Pinpoint the cell where the given text exists, returning its [X, Y] midpoint coordinate. 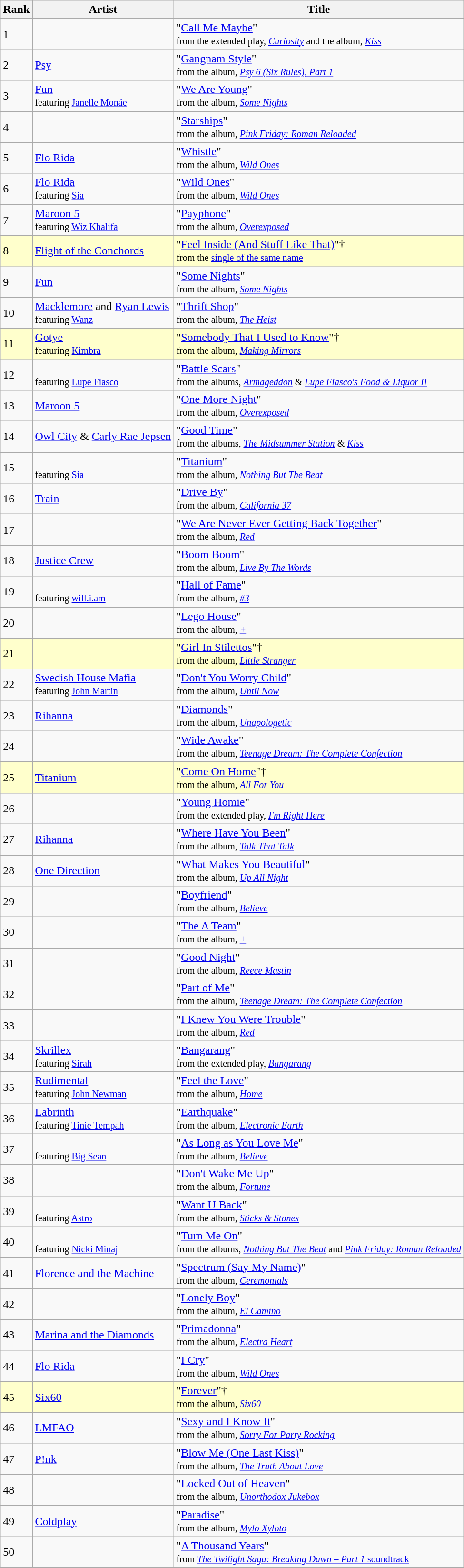
26 [16, 809]
"Where Have You Been" from the album, Talk That Talk [319, 839]
Maroon 5 featuring Wiz Khalifa [103, 220]
1 [16, 34]
Labrinth featuring Tinie Tempah [103, 1118]
"Payphone" from the album, Overexposed [319, 220]
"Lonely Boy" from the album, El Camino [319, 1304]
43 [16, 1335]
"Good Time" from the albums, The Midsummer Station & Kiss [319, 437]
"Drive By" from the album, California 37 [319, 499]
featuring Sia [103, 468]
40 [16, 1242]
"Come On Home"† from the album, All For You [319, 777]
33 [16, 1026]
"Don't Wake Me Up"from the album, Fortune [319, 1180]
25 [16, 777]
"Turn Me On" from the albums, Nothing But The Beat and Pink Friday: Roman Reloaded [319, 1242]
"Good Night" from the album, Reece Mastin [319, 964]
"Bangarang" from the extended play, Bangarang [319, 1056]
39 [16, 1211]
21 [16, 653]
featuring Nicki Minaj [103, 1242]
"Want U Back" from the album, Sticks & Stones [319, 1211]
featuring Big Sean [103, 1149]
42 [16, 1304]
Rudimental featuring John Newman [103, 1088]
"The A Team" from the album, + [319, 932]
"Forever"† from the album, Six60 [319, 1397]
Fun featuring Janelle Monáe [103, 96]
"A Thousand Years" from The Twilight Saga: Breaking Dawn – Part 1 soundtrack [319, 1552]
"One More Night" from the album, Overexposed [319, 406]
24 [16, 747]
36 [16, 1118]
Macklemore and Ryan Lewis featuring Wanz [103, 312]
"Girl In Stilettos"† from the album, Little Stranger [319, 653]
"Gangnam Style" from the album, Psy 6 (Six Rules), Part 1 [319, 65]
20 [16, 623]
50 [16, 1552]
47 [16, 1459]
Psy [103, 65]
Maroon 5 [103, 406]
32 [16, 994]
"Young Homie" from the extended play, I'm Right Here [319, 809]
"Somebody That I Used to Know"† from the album, Making Mirrors [319, 344]
Artist [103, 10]
Marina and the Diamonds [103, 1335]
37 [16, 1149]
"Diamonds" from the album, Unapologetic [319, 715]
"Titanium" from the album, Nothing But The Beat [319, 468]
"Thrift Shop" from the album, The Heist [319, 312]
featuring will.i.am [103, 591]
17 [16, 529]
38 [16, 1180]
30 [16, 932]
Owl City & Carly Rae Jepsen [103, 437]
"Wild Ones" from the album, Wild Ones [319, 189]
41 [16, 1273]
28 [16, 870]
"We Are Never Ever Getting Back Together" from the album, Red [319, 529]
14 [16, 437]
Titanium [103, 777]
"Blow Me (One Last Kiss)" from the album, The Truth About Love [319, 1459]
"I Cry"from the album, Wild Ones [319, 1366]
Train [103, 499]
"Don't You Worry Child"from the album, Until Now [319, 685]
12 [16, 374]
"Whistle" from the album, Wild Ones [319, 158]
"Earthquake" from the album, Electronic Earth [319, 1118]
Six60 [103, 1397]
8 [16, 250]
22 [16, 685]
44 [16, 1366]
"Some Nights" from the album, Some Nights [319, 282]
11 [16, 344]
48 [16, 1490]
"Sexy and I Know It" from the album, Sorry For Party Rocking [319, 1428]
19 [16, 591]
Fun [103, 282]
35 [16, 1088]
Skrillex featuring Sirah [103, 1056]
"What Makes You Beautiful" from the album, Up All Night [319, 870]
Justice Crew [103, 561]
6 [16, 189]
"Part of Me" from the album, Teenage Dream: The Complete Confection [319, 994]
29 [16, 902]
9 [16, 282]
Florence and the Machine [103, 1273]
2 [16, 65]
34 [16, 1056]
"Feel Inside (And Stuff Like That)"† from the single of the same name [319, 250]
5 [16, 158]
16 [16, 499]
One Direction [103, 870]
LMFAO [103, 1428]
"Spectrum (Say My Name)"from the album, Ceremonials [319, 1273]
Swedish House Mafiafeaturing John Martin [103, 685]
"Hall of Fame" from the album, #3 [319, 591]
featuring Lupe Fiasco [103, 374]
"Starships" from the album, Pink Friday: Roman Reloaded [319, 127]
Flight of the Conchords [103, 250]
"As Long as You Love Me"from the album, Believe [319, 1149]
45 [16, 1397]
Coldplay [103, 1521]
"Battle Scars" from the albums, Armageddon & Lupe Fiasco's Food & Liquor II [319, 374]
31 [16, 964]
"Paradise" from the album, Mylo Xyloto [319, 1521]
3 [16, 96]
"Locked Out of Heaven"from the album, Unorthodox Jukebox [319, 1490]
"Boom Boom" from the album, Live By The Words [319, 561]
Gotye featuring Kimbra [103, 344]
18 [16, 561]
"Boyfriend" from the album, Believe [319, 902]
"Wide Awake" from the album, Teenage Dream: The Complete Confection [319, 747]
4 [16, 127]
7 [16, 220]
"Call Me Maybe" from the extended play, Curiosity and the album, Kiss [319, 34]
15 [16, 468]
Rank [16, 10]
P!nk [103, 1459]
"Lego House" from the album, + [319, 623]
Title [319, 10]
23 [16, 715]
"Feel the Love" from the album, Home [319, 1088]
featuring Astro [103, 1211]
13 [16, 406]
"We Are Young" from the album, Some Nights [319, 96]
46 [16, 1428]
"I Knew You Were Trouble"from the album, Red [319, 1026]
27 [16, 839]
10 [16, 312]
"Primadonna" from the album, Electra Heart [319, 1335]
Flo Rida featuring Sia [103, 189]
49 [16, 1521]
